Pinpoint the cell where the given text exists, returning its [x, y] midpoint coordinate. 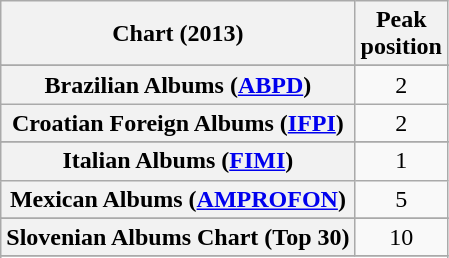
Slovenian Albums Chart (Top 30) [178, 237]
Italian Albums (FIMI) [178, 161]
Chart (2013) [178, 34]
Mexican Albums (AMPROFON) [178, 199]
5 [401, 199]
Peakposition [401, 34]
Croatian Foreign Albums (IFPI) [178, 123]
Brazilian Albums (ABPD) [178, 85]
1 [401, 161]
10 [401, 237]
